Capture the cell that displays the provided text and extract its (x, y) central coordinate. 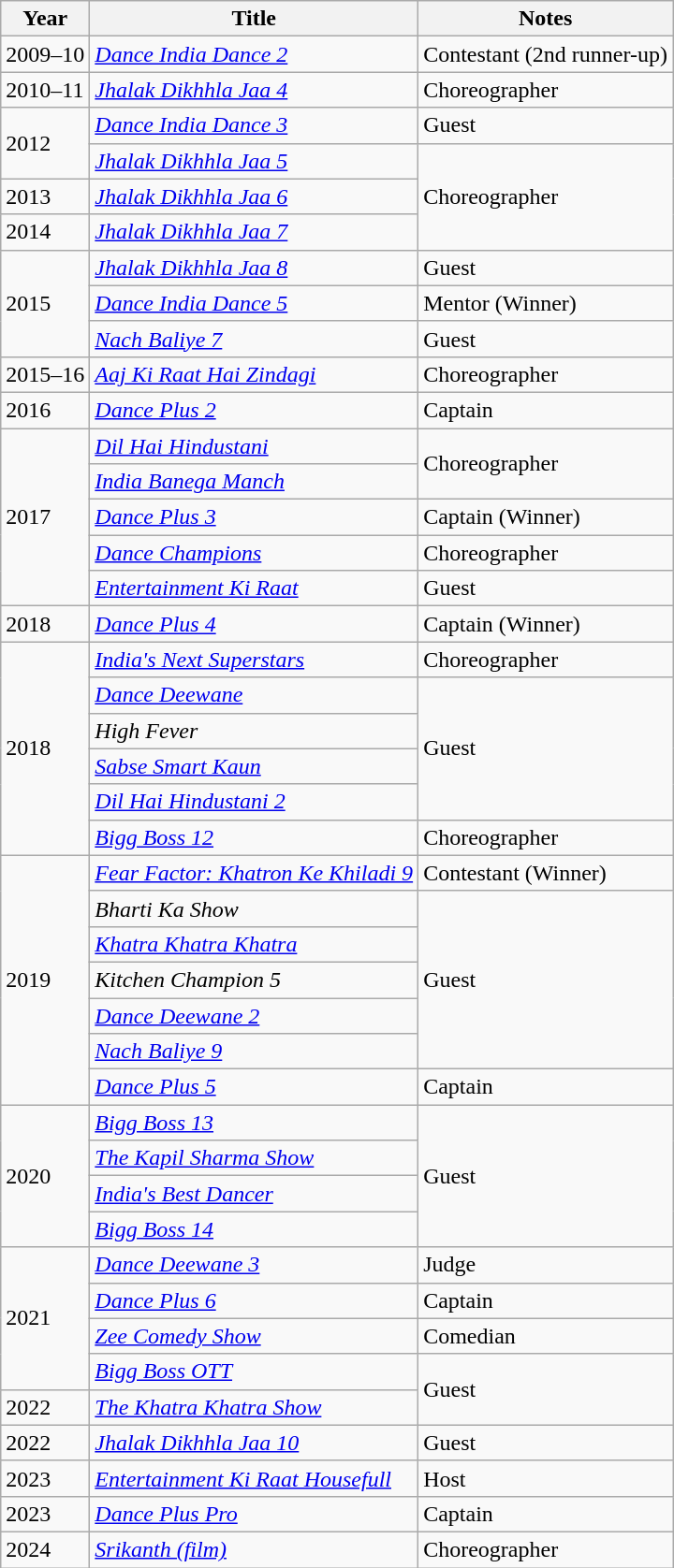
Jhalak Dikhhla Jaa 10 (255, 1443)
2009–10 (45, 54)
Nach Baliye 9 (255, 1052)
Dance Deewane 2 (255, 1015)
Dil Hai Hindustani 2 (255, 802)
High Fever (255, 731)
Dance India Dance 3 (255, 125)
Bigg Boss 12 (255, 837)
2019 (45, 980)
Nach Baliye 7 (255, 339)
India's Best Dancer (255, 1194)
Title (255, 19)
Dance Deewane 3 (255, 1265)
2015 (45, 303)
2014 (45, 232)
Jhalak Dikhhla Jaa 7 (255, 232)
Jhalak Dikhhla Jaa 5 (255, 161)
Zee Comedy Show (255, 1336)
2013 (45, 196)
Dance Plus Pro (255, 1514)
Bigg Boss 13 (255, 1123)
2012 (45, 143)
Host (546, 1478)
Judge (546, 1265)
Srikanth (film) (255, 1549)
2017 (45, 517)
Bigg Boss OTT (255, 1372)
Notes (546, 19)
2016 (45, 410)
Fear Factor: Khatron Ke Khiladi 9 (255, 873)
India Banega Manch (255, 482)
2020 (45, 1176)
Jhalak Dikhhla Jaa 8 (255, 268)
Jhalak Dikhhla Jaa 6 (255, 196)
Sabse Smart Kaun (255, 766)
2021 (45, 1318)
Khatra Khatra Khatra (255, 944)
Contestant (Winner) (546, 873)
Dil Hai Hindustani (255, 446)
The Kapil Sharma Show (255, 1158)
2024 (45, 1549)
Year (45, 19)
Bigg Boss 14 (255, 1229)
Aaj Ki Raat Hai Zindagi (255, 374)
Dance Plus 2 (255, 410)
Dance Champions (255, 553)
Comedian (546, 1336)
Bharti Ka Show (255, 908)
Dance Plus 4 (255, 624)
Dance Plus 3 (255, 517)
Dance Plus 5 (255, 1087)
Entertainment Ki Raat (255, 588)
2010–11 (45, 90)
Contestant (2nd runner-up) (546, 54)
Entertainment Ki Raat Housefull (255, 1478)
The Khatra Khatra Show (255, 1407)
Kitchen Champion 5 (255, 980)
Jhalak Dikhhla Jaa 4 (255, 90)
Dance India Dance 5 (255, 303)
Dance Deewane (255, 695)
India's Next Superstars (255, 660)
Dance India Dance 2 (255, 54)
2015–16 (45, 374)
Mentor (Winner) (546, 303)
Dance Plus 6 (255, 1300)
